Extract the (x, y) coordinate from the center of the cell holding the provided text.  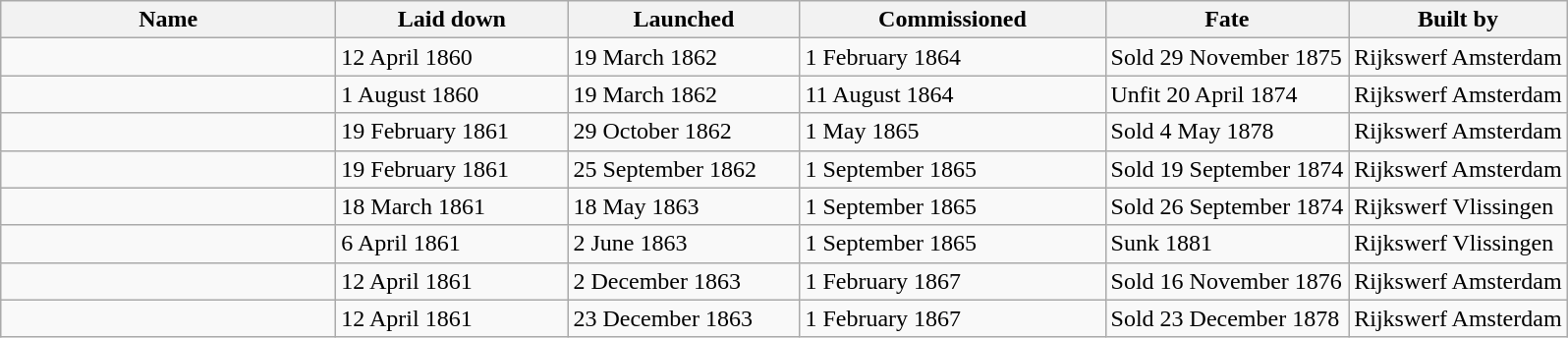
1 August 1860 (452, 94)
6 April 1861 (452, 244)
18 March 1861 (452, 206)
1 February 1864 (953, 57)
2 December 1863 (684, 281)
Commissioned (953, 20)
18 May 1863 (684, 206)
1 May 1865 (953, 132)
Sold 16 November 1876 (1227, 281)
29 October 1862 (684, 132)
Unfit 20 April 1874 (1227, 94)
11 August 1864 (953, 94)
25 September 1862 (684, 169)
12 April 1860 (452, 57)
Sold 19 September 1874 (1227, 169)
23 December 1863 (684, 318)
Sold 23 December 1878 (1227, 318)
Sold 29 November 1875 (1227, 57)
Laid down (452, 20)
2 June 1863 (684, 244)
Sold 4 May 1878 (1227, 132)
Sunk 1881 (1227, 244)
Launched (684, 20)
Built by (1458, 20)
Sold 26 September 1874 (1227, 206)
Name (169, 20)
Fate (1227, 20)
